Identify which cell holds the provided text, then report its [X, Y] central coordinate. 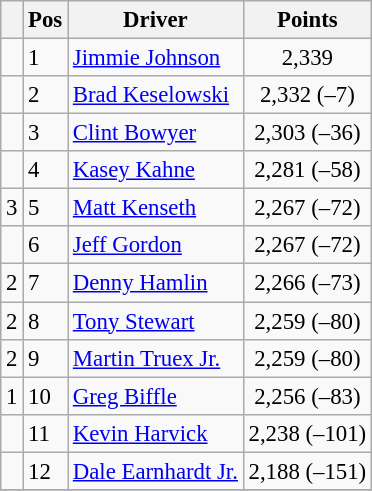
Matt Kenseth [156, 208]
2,303 (–36) [307, 133]
Driver [156, 20]
8 [46, 321]
Greg Biffle [156, 396]
2,188 (–151) [307, 471]
Clint Bowyer [156, 133]
5 [46, 208]
Brad Keselowski [156, 95]
7 [46, 283]
6 [46, 245]
Dale Earnhardt Jr. [156, 471]
2,266 (–73) [307, 283]
2,238 (–101) [307, 433]
2,339 [307, 58]
Pos [46, 20]
Denny Hamlin [156, 283]
Martin Truex Jr. [156, 358]
Jeff Gordon [156, 245]
4 [46, 170]
10 [46, 396]
2,281 (–58) [307, 170]
Points [307, 20]
2,332 (–7) [307, 95]
9 [46, 358]
Kevin Harvick [156, 433]
12 [46, 471]
Tony Stewart [156, 321]
Kasey Kahne [156, 170]
Jimmie Johnson [156, 58]
2,256 (–83) [307, 396]
11 [46, 433]
